Find where the given text appears and provide that cell's center as (X, Y) coordinate. 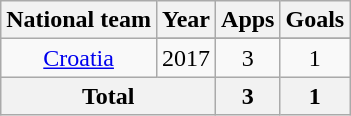
Apps (248, 20)
National team (79, 20)
Total (108, 96)
Croatia (79, 58)
2017 (186, 58)
Goals (315, 20)
Year (186, 20)
